Locate the cell with the specified text and output its [X, Y] center coordinate. 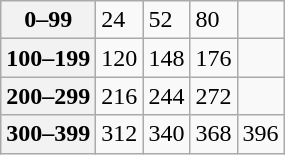
300–399 [48, 134]
120 [120, 58]
52 [166, 20]
24 [120, 20]
148 [166, 58]
80 [214, 20]
216 [120, 96]
340 [166, 134]
312 [120, 134]
200–299 [48, 96]
272 [214, 96]
244 [166, 96]
368 [214, 134]
176 [214, 58]
396 [260, 134]
100–199 [48, 58]
0–99 [48, 20]
